Determine the (x, y) coordinate at the center of the cell enclosing the given text.  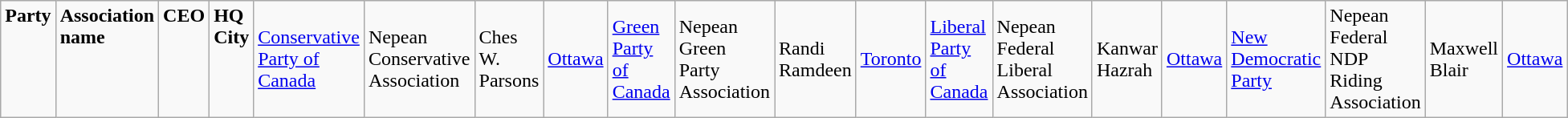
Nepean Federal NDP Riding Association (1375, 59)
Nepean Green Party Association (724, 59)
Liberal Party of Canada (959, 59)
Randi Ramdeen (816, 59)
Ches W. Parsons (509, 59)
Kanwar Hazrah (1127, 59)
Association name (107, 59)
CEO (185, 59)
New Democratic Party (1277, 59)
Nepean Federal Liberal Association (1042, 59)
Nepean Conservative Association (419, 59)
Toronto (891, 59)
HQ City (231, 59)
Party (28, 59)
Green Party of Canada (641, 59)
Maxwell Blair (1464, 59)
Conservative Party of Canada (309, 59)
